Return (X, Y) of the center of cell containing provided text 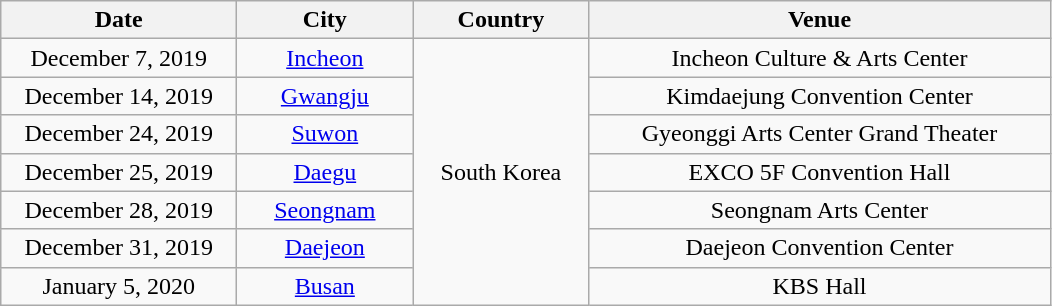
Gwangju (325, 96)
December 28, 2019 (119, 210)
Daegu (325, 172)
Gyeonggi Arts Center Grand Theater (820, 134)
December 31, 2019 (119, 248)
KBS Hall (820, 286)
EXCO 5F Convention Hall (820, 172)
Incheon Culture & Arts Center (820, 58)
Daejeon (325, 248)
December 24, 2019 (119, 134)
City (325, 20)
January 5, 2020 (119, 286)
December 25, 2019 (119, 172)
South Korea (501, 172)
Kimdaejung Convention Center (820, 96)
December 14, 2019 (119, 96)
Daejeon Convention Center (820, 248)
Seongnam (325, 210)
Country (501, 20)
Suwon (325, 134)
Busan (325, 286)
December 7, 2019 (119, 58)
Date (119, 20)
Venue (820, 20)
Seongnam Arts Center (820, 210)
Incheon (325, 58)
